Detect which cell encompasses the target text, then output its [x, y] center coordinate. 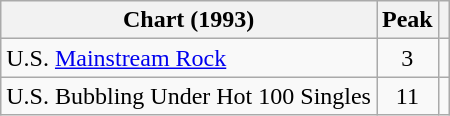
11 [407, 96]
3 [407, 58]
Chart (1993) [189, 20]
U.S. Bubbling Under Hot 100 Singles [189, 96]
U.S. Mainstream Rock [189, 58]
Peak [407, 20]
